Return the [X, Y] coordinate for the center point of the cell that contains the specified text.  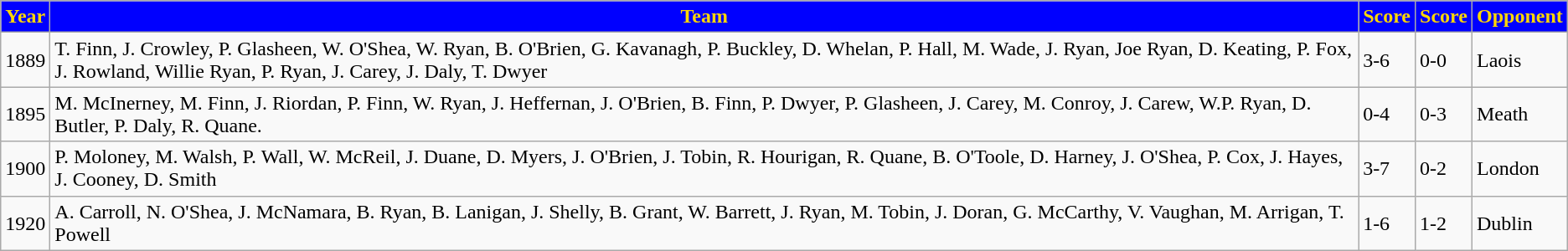
Meath [1519, 114]
Year [25, 17]
1-2 [1444, 223]
3-7 [1387, 169]
Dublin [1519, 223]
1895 [25, 114]
0-3 [1444, 114]
3-6 [1387, 60]
Opponent [1519, 17]
London [1519, 169]
0-4 [1387, 114]
1920 [25, 223]
0-2 [1444, 169]
0-0 [1444, 60]
1-6 [1387, 223]
Laois [1519, 60]
Team [704, 17]
1900 [25, 169]
1889 [25, 60]
